Capture the cell that displays the provided text and extract its (x, y) central coordinate. 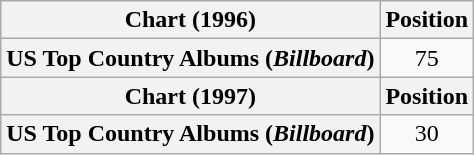
Chart (1996) (190, 20)
30 (427, 134)
75 (427, 58)
Chart (1997) (190, 96)
